Find where the given text appears and provide that cell's center as [X, Y] coordinate. 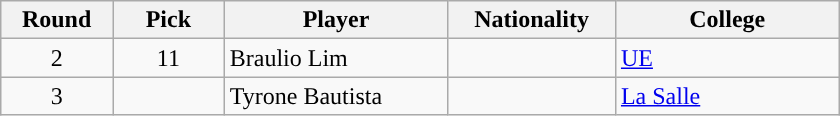
Nationality [532, 20]
Braulio Lim [336, 58]
Pick [168, 20]
Player [336, 20]
College [727, 20]
Round [57, 20]
UE [727, 58]
La Salle [727, 96]
Tyrone Bautista [336, 96]
3 [57, 96]
11 [168, 58]
2 [57, 58]
